Locate the cell with the specified text and output its (x, y) center coordinate. 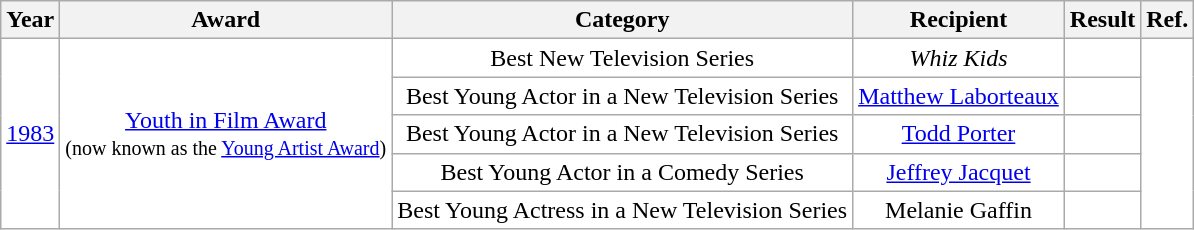
Best Young Actor in a Comedy Series (622, 172)
Ref. (1168, 20)
Youth in Film Award(now known as the Young Artist Award) (226, 134)
Award (226, 20)
Best Young Actress in a New Television Series (622, 210)
1983 (30, 134)
Todd Porter (959, 134)
Result (1102, 20)
Best New Television Series (622, 58)
Recipient (959, 20)
Whiz Kids (959, 58)
Matthew Laborteaux (959, 96)
Year (30, 20)
Jeffrey Jacquet (959, 172)
Category (622, 20)
Melanie Gaffin (959, 210)
